Provide the (x, y) coordinate of the cell's center where the given text is located.  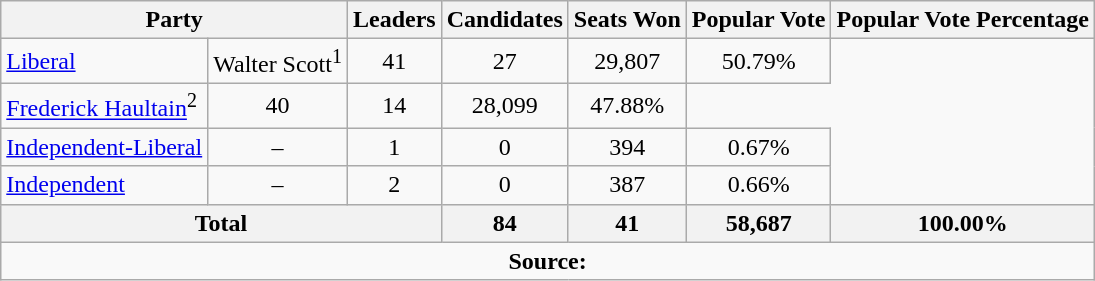
50.79% (758, 62)
84 (504, 223)
Total (221, 223)
14 (395, 106)
Independent-Liberal (104, 147)
Popular Vote Percentage (962, 20)
Liberal (104, 62)
Candidates (504, 20)
1 (395, 147)
Independent (104, 185)
28,099 (504, 106)
47.88% (627, 106)
58,687 (758, 223)
394 (627, 147)
27 (504, 62)
Walter Scott1 (278, 62)
29,807 (627, 62)
0.66% (758, 185)
40 (278, 106)
0.67% (758, 147)
2 (395, 185)
Leaders (395, 20)
100.00% (962, 223)
Popular Vote (758, 20)
Source: (548, 261)
387 (627, 185)
Party (174, 20)
Frederick Haultain2 (104, 106)
Seats Won (627, 20)
